Pinpoint the cell where the given text exists, returning its (X, Y) midpoint coordinate. 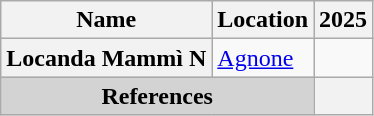
Name (106, 20)
Agnone (263, 58)
Locanda Mammì N (106, 58)
2025 (344, 20)
Location (263, 20)
References (158, 96)
